Capture the cell that displays the provided text and extract its [X, Y] central coordinate. 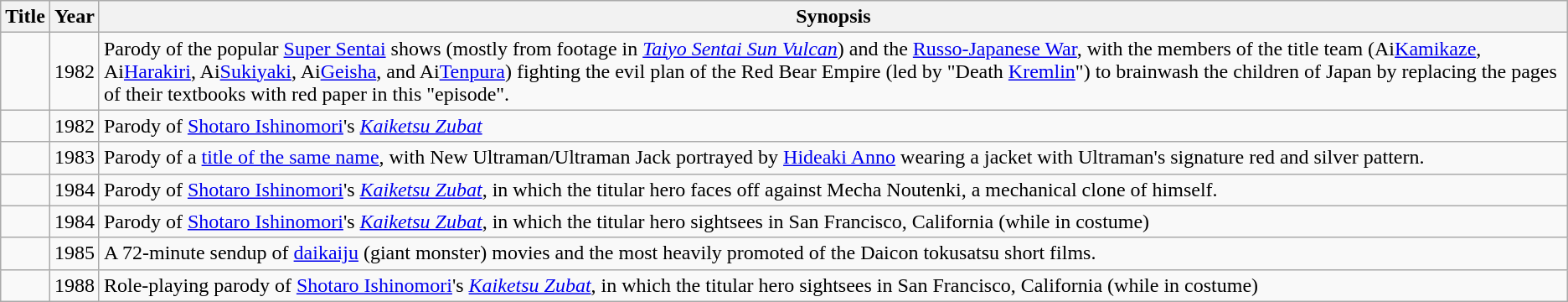
Title [25, 17]
1988 [74, 285]
Parody of Shotaro Ishinomori's Kaiketsu Zubat, in which the titular hero faces off against Mecha Noutenki, a mechanical clone of himself. [833, 190]
A 72-minute sendup of daikaiju (giant monster) movies and the most heavily promoted of the Daicon tokusatsu short films. [833, 253]
Year [74, 17]
Parody of Shotaro Ishinomori's Kaiketsu Zubat [833, 126]
Synopsis [833, 17]
Parody of Shotaro Ishinomori's Kaiketsu Zubat, in which the titular hero sightsees in San Francisco, California (while in costume) [833, 221]
Role-playing parody of Shotaro Ishinomori's Kaiketsu Zubat, in which the titular hero sightsees in San Francisco, California (while in costume) [833, 285]
1985 [74, 253]
1983 [74, 158]
